Capture the cell that displays the provided text and extract its [x, y] central coordinate. 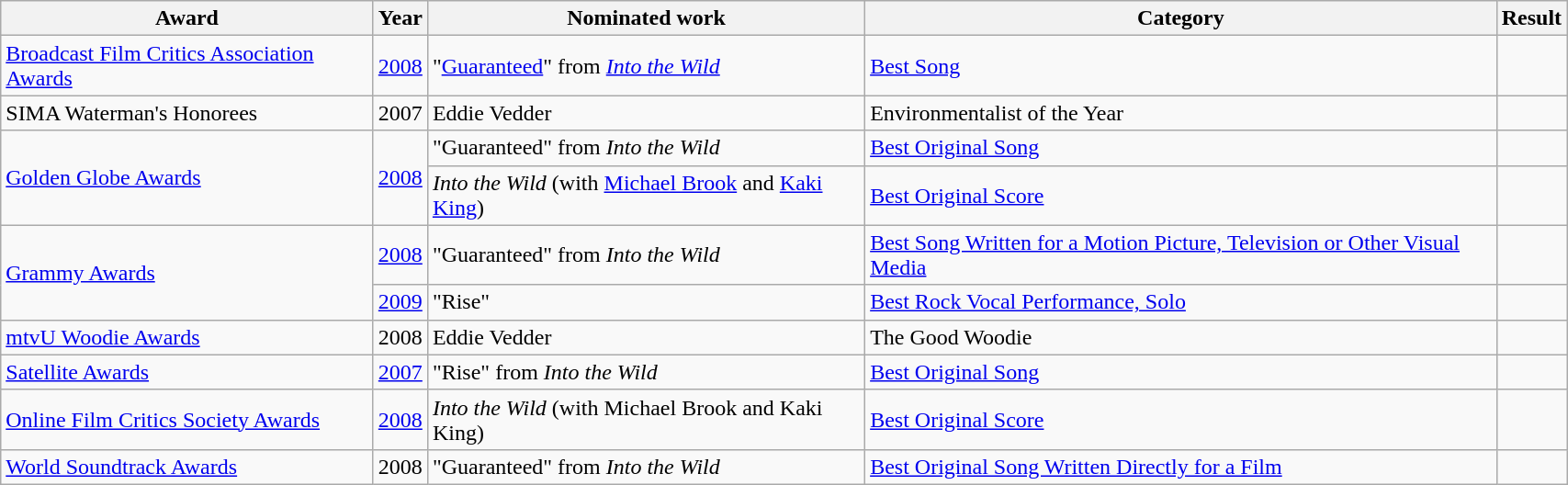
Result [1531, 18]
World Soundtrack Awards [187, 467]
Golden Globe Awards [187, 178]
Category [1181, 18]
Satellite Awards [187, 372]
Grammy Awards [187, 272]
Best Original Song Written Directly for a Film [1181, 467]
SIMA Waterman's Honorees [187, 113]
2009 [400, 302]
Best Song Written for a Motion Picture, Television or Other Visual Media [1181, 255]
Best Song [1181, 66]
Broadcast Film Critics Association Awards [187, 66]
"Rise" [646, 302]
Nominated work [646, 18]
Environmentalist of the Year [1181, 113]
Online Film Critics Society Awards [187, 419]
Year [400, 18]
Best Rock Vocal Performance, Solo [1181, 302]
"Rise" from Into the Wild [646, 372]
mtvU Woodie Awards [187, 337]
Award [187, 18]
The Good Woodie [1181, 337]
